Output the (X, Y) coordinate of the center of the cell containing the given text.  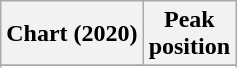
Peak position (189, 34)
Chart (2020) (72, 34)
